Identify which cell holds the provided text, then report its (X, Y) central coordinate. 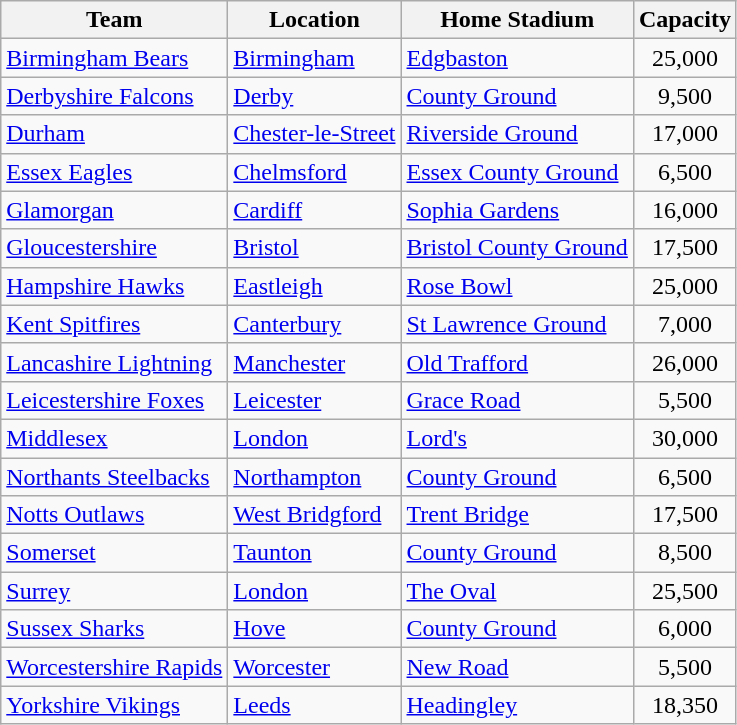
Glamorgan (114, 210)
Location (314, 20)
8,500 (684, 553)
Derby (314, 96)
Old Trafford (517, 362)
17,000 (684, 134)
Durham (114, 134)
Leicester (314, 400)
Trent Bridge (517, 515)
Riverside Ground (517, 134)
Gloucestershire (114, 248)
26,000 (684, 362)
Hampshire Hawks (114, 286)
Essex County Ground (517, 172)
30,000 (684, 438)
Capacity (684, 20)
Leeds (314, 705)
Bristol (314, 248)
Taunton (314, 553)
Surrey (114, 591)
West Bridgford (314, 515)
Birmingham Bears (114, 58)
Sussex Sharks (114, 629)
Middlesex (114, 438)
Home Stadium (517, 20)
Chelmsford (314, 172)
Worcester (314, 667)
9,500 (684, 96)
Headingley (517, 705)
Birmingham (314, 58)
25,500 (684, 591)
7,000 (684, 324)
The Oval (517, 591)
Bristol County Ground (517, 248)
Leicestershire Foxes (114, 400)
Cardiff (314, 210)
Edgbaston (517, 58)
Essex Eagles (114, 172)
Team (114, 20)
Chester-le-Street (314, 134)
Notts Outlaws (114, 515)
St Lawrence Ground (517, 324)
Kent Spitfires (114, 324)
Northampton (314, 477)
Somerset (114, 553)
Yorkshire Vikings (114, 705)
Manchester (314, 362)
Sophia Gardens (517, 210)
Worcestershire Rapids (114, 667)
Eastleigh (314, 286)
18,350 (684, 705)
6,000 (684, 629)
Canterbury (314, 324)
Hove (314, 629)
Lancashire Lightning (114, 362)
16,000 (684, 210)
Rose Bowl (517, 286)
Derbyshire Falcons (114, 96)
Lord's (517, 438)
Northants Steelbacks (114, 477)
New Road (517, 667)
Grace Road (517, 400)
